For the text-containing cell, return its midpoint in [X, Y] coordinate format. 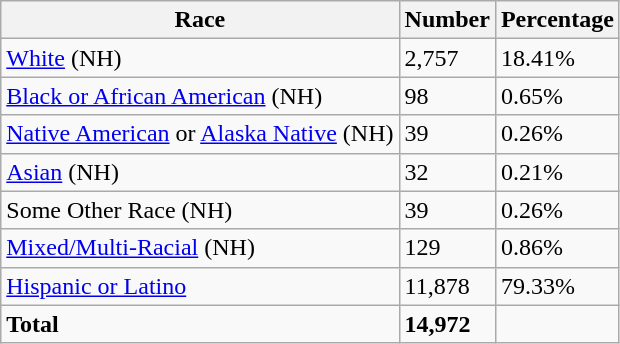
Race [200, 20]
0.21% [557, 172]
Total [200, 324]
98 [447, 96]
Mixed/Multi-Racial (NH) [200, 248]
Some Other Race (NH) [200, 210]
Percentage [557, 20]
Hispanic or Latino [200, 286]
11,878 [447, 286]
Asian (NH) [200, 172]
129 [447, 248]
18.41% [557, 58]
0.65% [557, 96]
Number [447, 20]
0.86% [557, 248]
32 [447, 172]
79.33% [557, 286]
Black or African American (NH) [200, 96]
White (NH) [200, 58]
2,757 [447, 58]
14,972 [447, 324]
Native American or Alaska Native (NH) [200, 134]
